Detect which cell encompasses the target text, then output its [X, Y] center coordinate. 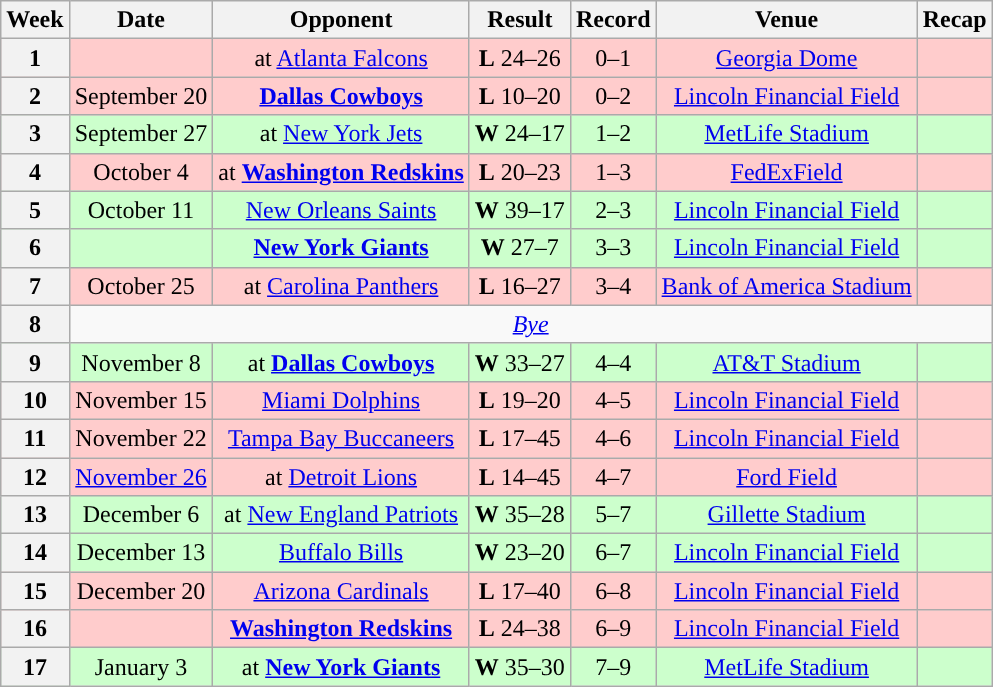
Tampa Bay Buccaneers [341, 438]
4–7 [613, 477]
17 [35, 667]
6–7 [613, 553]
FedExField [786, 172]
4–4 [613, 362]
L 19–20 [520, 400]
16 [35, 629]
7 [35, 286]
L 20–23 [520, 172]
Opponent [341, 20]
W 35–30 [520, 667]
14 [35, 553]
Date [141, 20]
0–1 [613, 58]
6–8 [613, 591]
Result [520, 20]
Venue [786, 20]
13 [35, 515]
W 24–17 [520, 134]
W 33–27 [520, 362]
L 24–38 [520, 629]
September 27 [141, 134]
December 20 [141, 591]
5–7 [613, 515]
at Washington Redskins [341, 172]
6 [35, 248]
10 [35, 400]
December 13 [141, 553]
W 39–17 [520, 210]
Arizona Cardinals [341, 591]
2–3 [613, 210]
at Atlanta Falcons [341, 58]
at New York Jets [341, 134]
3–3 [613, 248]
W 27–7 [520, 248]
9 [35, 362]
L 24–26 [520, 58]
November 8 [141, 362]
4–5 [613, 400]
12 [35, 477]
7–9 [613, 667]
November 22 [141, 438]
Recap [954, 20]
at Carolina Panthers [341, 286]
November 26 [141, 477]
at New England Patriots [341, 515]
Miami Dolphins [341, 400]
3–4 [613, 286]
Record [613, 20]
W 23–20 [520, 553]
October 25 [141, 286]
L 17–40 [520, 591]
L 14–45 [520, 477]
AT&T Stadium [786, 362]
1–3 [613, 172]
L 16–27 [520, 286]
October 4 [141, 172]
Bye [530, 324]
L 10–20 [520, 96]
3 [35, 134]
11 [35, 438]
2 [35, 96]
Georgia Dome [786, 58]
15 [35, 591]
November 15 [141, 400]
at Dallas Cowboys [341, 362]
8 [35, 324]
Bank of America Stadium [786, 286]
Dallas Cowboys [341, 96]
Washington Redskins [341, 629]
W 35–28 [520, 515]
December 6 [141, 515]
New Orleans Saints [341, 210]
4 [35, 172]
4–6 [613, 438]
at Detroit Lions [341, 477]
6–9 [613, 629]
L 17–45 [520, 438]
Week [35, 20]
1 [35, 58]
1–2 [613, 134]
January 3 [141, 667]
New York Giants [341, 248]
Ford Field [786, 477]
5 [35, 210]
October 11 [141, 210]
at New York Giants [341, 667]
0–2 [613, 96]
Buffalo Bills [341, 553]
September 20 [141, 96]
Gillette Stadium [786, 515]
